Detect which cell encompasses the target text, then output its [x, y] center coordinate. 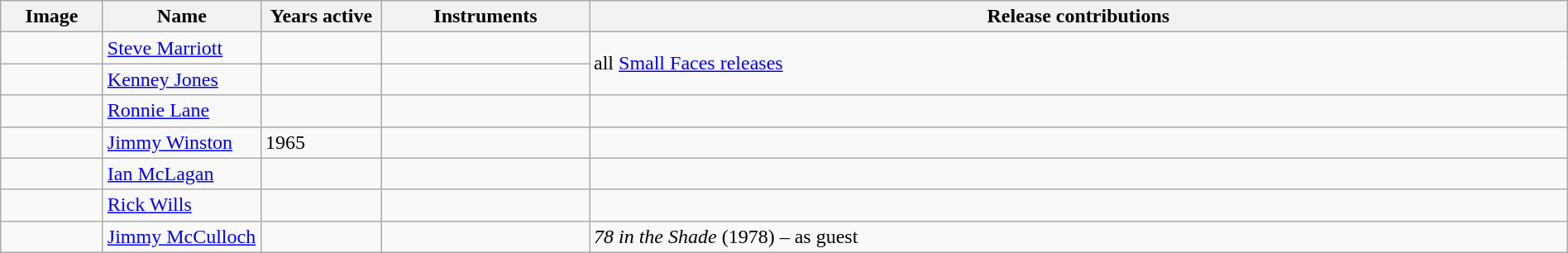
Rick Wills [182, 205]
Release contributions [1078, 17]
Kenney Jones [182, 79]
1965 [321, 142]
Image [52, 17]
Jimmy McCulloch [182, 236]
Years active [321, 17]
Steve Marriott [182, 48]
Instruments [485, 17]
Ronnie Lane [182, 111]
all Small Faces releases [1078, 64]
Name [182, 17]
78 in the Shade (1978) – as guest [1078, 236]
Jimmy Winston [182, 142]
Ian McLagan [182, 174]
